Provide the (X, Y) coordinate of the cell's center where the given text is located.  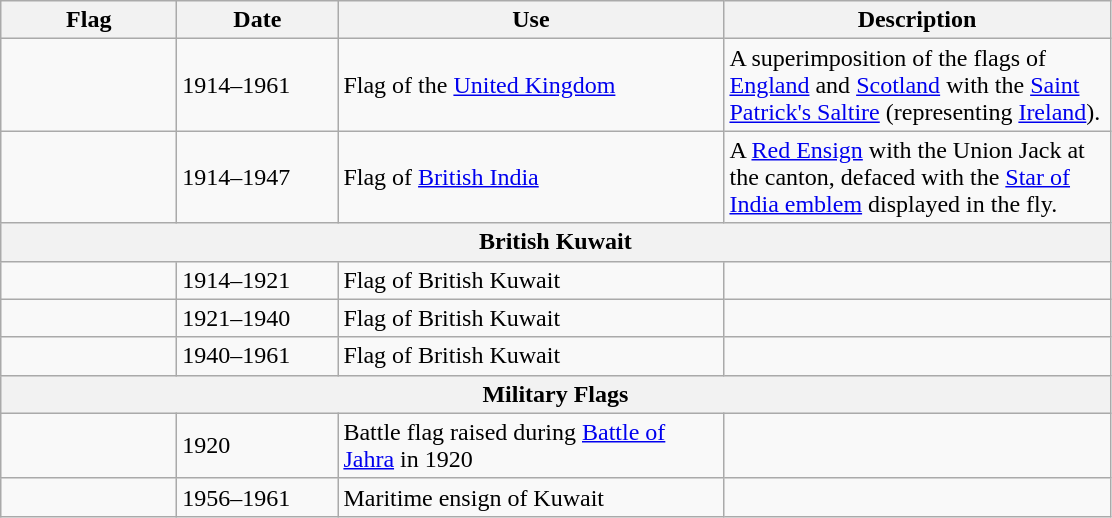
British Kuwait (556, 242)
Maritime ensign of Kuwait (531, 497)
1914–1961 (258, 85)
Date (258, 20)
Military Flags (556, 394)
Flag (89, 20)
Flag of the United Kingdom (531, 85)
1921–1940 (258, 318)
1920 (258, 446)
Description (917, 20)
1940–1961 (258, 356)
1956–1961 (258, 497)
Battle flag raised during Battle of Jahra in 1920 (531, 446)
Use (531, 20)
1914–1947 (258, 177)
A Red Ensign with the Union Jack at the canton, defaced with the Star of India emblem displayed in the fly. (917, 177)
1914–1921 (258, 280)
Flag of British India (531, 177)
A superimposition of the flags of England and Scotland with the Saint Patrick's Saltire (representing Ireland). (917, 85)
